Detect which cell encompasses the target text, then output its (x, y) center coordinate. 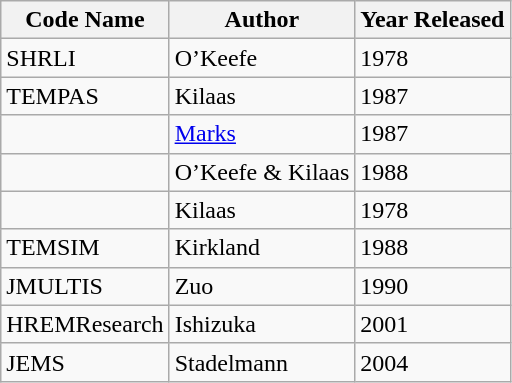
2004 (432, 362)
JMULTIS (85, 286)
Year Released (432, 20)
2001 (432, 324)
Marks (262, 134)
Kirkland (262, 248)
Zuo (262, 286)
JEMS (85, 362)
O’Keefe & Kilaas (262, 172)
HREMResearch (85, 324)
Stadelmann (262, 362)
Author (262, 20)
O’Keefe (262, 58)
Ishizuka (262, 324)
SHRLI (85, 58)
TEMSIM (85, 248)
TEMPAS (85, 96)
Code Name (85, 20)
1990 (432, 286)
